Return [x, y] of the center of cell containing provided text 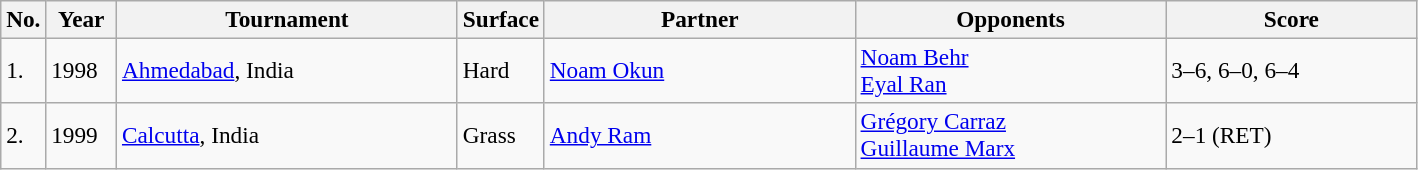
1. [24, 70]
3–6, 6–0, 6–4 [1292, 70]
2–1 (RET) [1292, 136]
Opponents [1010, 19]
Grass [500, 136]
Noam Behr Eyal Ran [1010, 70]
Year [82, 19]
Partner [700, 19]
2. [24, 136]
Hard [500, 70]
Grégory Carraz Guillaume Marx [1010, 136]
No. [24, 19]
1999 [82, 136]
Noam Okun [700, 70]
Calcutta, India [288, 136]
Andy Ram [700, 136]
1998 [82, 70]
Tournament [288, 19]
Surface [500, 19]
Score [1292, 19]
Ahmedabad, India [288, 70]
